Pinpoint the cell where the given text exists, returning its [X, Y] midpoint coordinate. 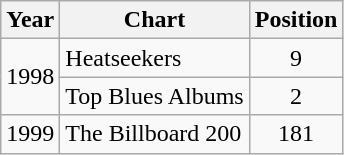
The Billboard 200 [154, 134]
Position [296, 20]
1999 [30, 134]
Top Blues Albums [154, 96]
1998 [30, 77]
Chart [154, 20]
2 [296, 96]
9 [296, 58]
Heatseekers [154, 58]
181 [296, 134]
Year [30, 20]
